Determine the [x, y] coordinate at the center of the cell enclosing the given text.  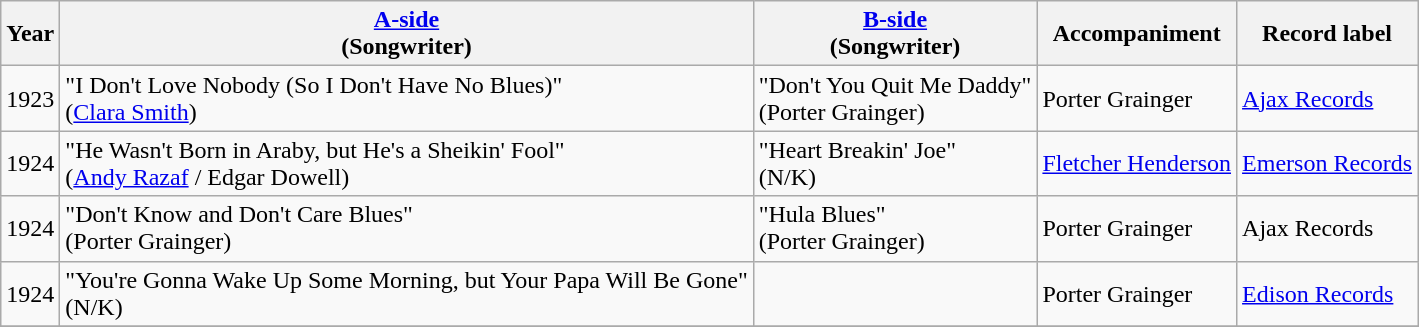
A-side(Songwriter) [406, 34]
Record label [1328, 34]
"He Wasn't Born in Araby, but He's a Sheikin' Fool"(Andy Razaf / Edgar Dowell) [406, 164]
Accompaniment [1137, 34]
"Don't Know and Don't Care Blues"(Porter Grainger) [406, 228]
"You're Gonna Wake Up Some Morning, but Your Papa Will Be Gone"(N/K) [406, 294]
Year [30, 34]
"I Don't Love Nobody (So I Don't Have No Blues)"(Clara Smith) [406, 98]
B-side(Songwriter) [895, 34]
1923 [30, 98]
Fletcher Henderson [1137, 164]
"Don't You Quit Me Daddy"(Porter Grainger) [895, 98]
"Hula Blues"(Porter Grainger) [895, 228]
Emerson Records [1328, 164]
"Heart Breakin' Joe"(N/K) [895, 164]
Edison Records [1328, 294]
